Return the [X, Y] coordinate for the center point of the cell that contains the specified text.  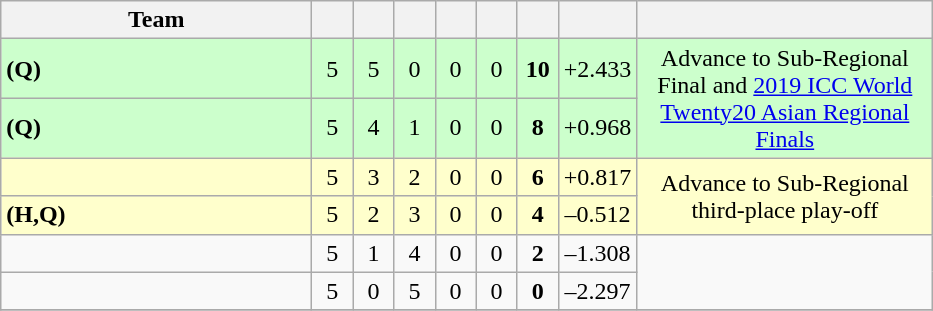
–1.308 [598, 253]
6 [538, 177]
Advance to Sub-Regional third-place play-off [785, 196]
+0.817 [598, 177]
Team [156, 20]
+0.968 [598, 128]
8 [538, 128]
–0.512 [598, 215]
Advance to Sub-Regional Final and 2019 ICC World Twenty20 Asian Regional Finals [785, 98]
(H,Q) [156, 215]
–2.297 [598, 291]
10 [538, 69]
+2.433 [598, 69]
